Extract the [X, Y] coordinate from the center of the cell holding the provided text.  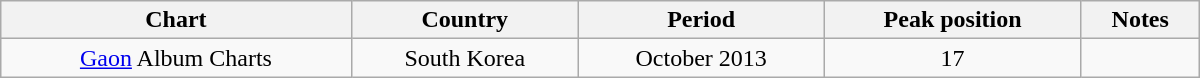
Gaon Album Charts [176, 58]
Notes [1140, 20]
Country [464, 20]
Chart [176, 20]
South Korea [464, 58]
Period [701, 20]
Peak position [952, 20]
17 [952, 58]
October 2013 [701, 58]
